Find where the given text appears and provide that cell's center as (X, Y) coordinate. 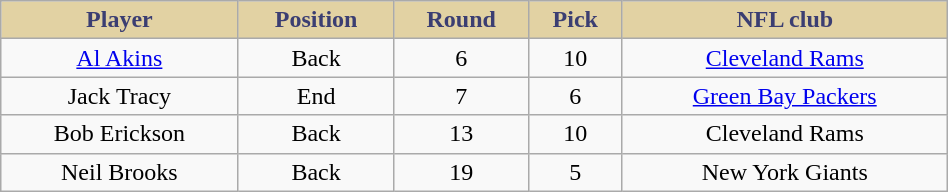
Green Bay Packers (784, 96)
End (316, 96)
NFL club (784, 20)
Round (461, 20)
Player (120, 20)
13 (461, 134)
Neil Brooks (120, 172)
Al Akins (120, 58)
Bob Erickson (120, 134)
19 (461, 172)
Pick (575, 20)
New York Giants (784, 172)
Jack Tracy (120, 96)
5 (575, 172)
Position (316, 20)
7 (461, 96)
